Determine the (X, Y) coordinate at the center of the cell enclosing the given text.  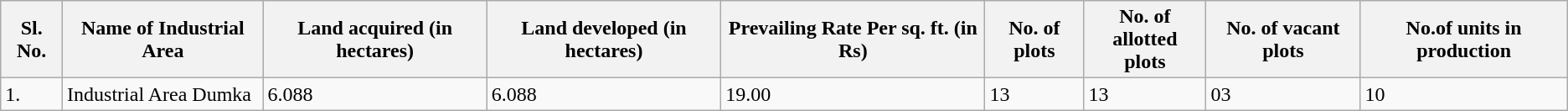
1. (32, 94)
No. of vacant plots (1283, 40)
Sl. No. (32, 40)
Name of Industrial Area (162, 40)
03 (1283, 94)
Land developed (in hectares) (603, 40)
No. of plots (1034, 40)
Industrial Area Dumka (162, 94)
10 (1464, 94)
No.of units in production (1464, 40)
Prevailing Rate Per sq. ft. (in Rs) (853, 40)
No. of allottedplots (1145, 40)
Land acquired (in hectares) (375, 40)
19.00 (853, 94)
